Provide the (X, Y) coordinate of the cell's center where the given text is located.  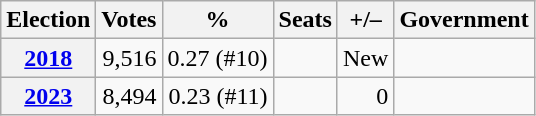
+/– (365, 20)
0.27 (#10) (218, 58)
8,494 (129, 96)
2018 (48, 58)
0 (365, 96)
New (365, 58)
Votes (129, 20)
Seats (305, 20)
Election (48, 20)
0.23 (#11) (218, 96)
Government (464, 20)
9,516 (129, 58)
2023 (48, 96)
% (218, 20)
